Identify which cell holds the provided text, then report its (x, y) central coordinate. 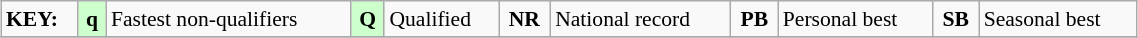
KEY: (40, 19)
SB (956, 19)
Seasonal best (1058, 19)
Qualified (441, 19)
National record (640, 19)
Fastest non-qualifiers (228, 19)
PB (754, 19)
NR (524, 19)
q (92, 19)
Q (368, 19)
Personal best (856, 19)
